Output the (X, Y) coordinate of the center of the cell containing the given text.  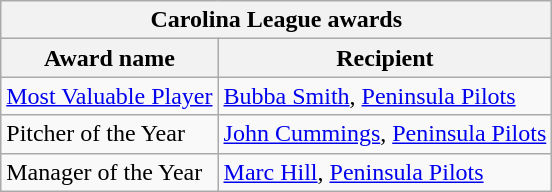
Award name (110, 58)
John Cummings, Peninsula Pilots (385, 134)
Carolina League awards (276, 20)
Marc Hill, Peninsula Pilots (385, 172)
Recipient (385, 58)
Most Valuable Player (110, 96)
Pitcher of the Year (110, 134)
Bubba Smith, Peninsula Pilots (385, 96)
Manager of the Year (110, 172)
